Determine the (x, y) coordinate at the center of the cell enclosing the given text.  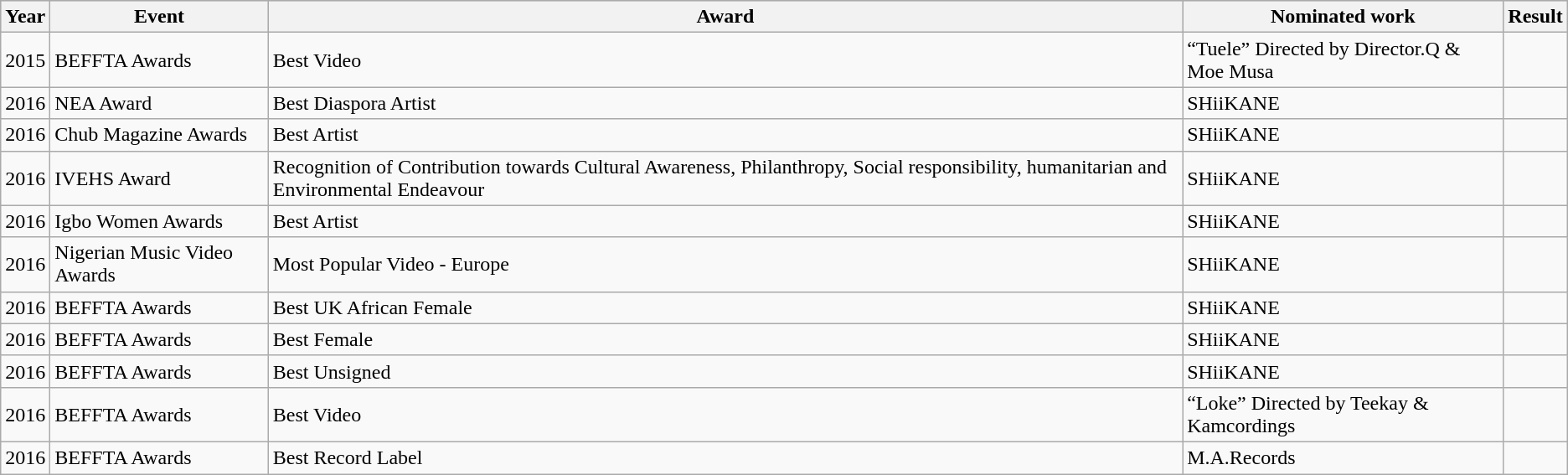
Recognition of Contribution towards Cultural Awareness, Philanthropy, Social responsibility, humanitarian and Environmental Endeavour (725, 178)
Chub Magazine Awards (159, 135)
“Tuele” Directed by Director.Q & Moe Musa (1344, 60)
2015 (25, 60)
Best Female (725, 339)
Best Diaspora Artist (725, 103)
Nominated work (1344, 17)
Year (25, 17)
Most Popular Video - Europe (725, 265)
Igbo Women Awards (159, 221)
M.A.Records (1344, 457)
Result (1535, 17)
Best UK African Female (725, 307)
“Loke” Directed by Teekay & Kamcordings (1344, 414)
Best Record Label (725, 457)
NEA Award (159, 103)
IVEHS Award (159, 178)
Best Unsigned (725, 371)
Nigerian Music Video Awards (159, 265)
Event (159, 17)
Award (725, 17)
